Extract the [x, y] coordinate from the center of the cell holding the provided text.  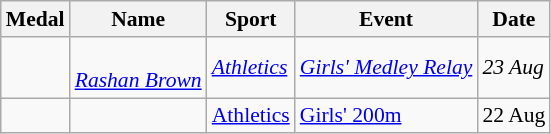
Girls' 200m [386, 116]
Date [514, 19]
Girls' Medley Relay [386, 68]
Event [386, 19]
23 Aug [514, 68]
22 Aug [514, 116]
Medal [36, 19]
Sport [251, 19]
Rashan Brown [138, 68]
Name [138, 19]
